Provide the [X, Y] coordinate of the cell's center where the given text is located.  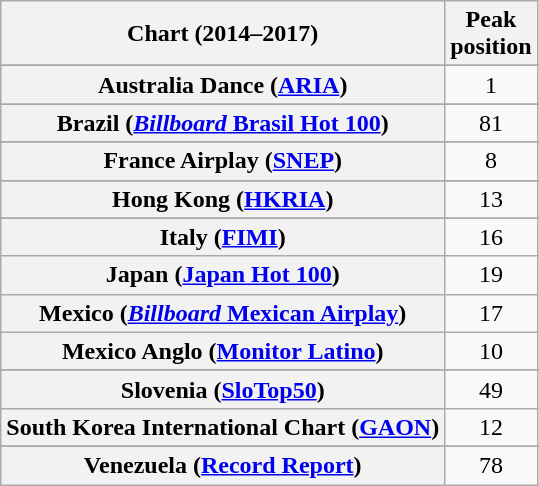
Peakposition [491, 34]
16 [491, 237]
19 [491, 275]
8 [491, 161]
17 [491, 313]
Japan (Japan Hot 100) [223, 275]
12 [491, 427]
France Airplay (SNEP) [223, 161]
Mexico (Billboard Mexican Airplay) [223, 313]
78 [491, 465]
Slovenia (SloTop50) [223, 389]
Mexico Anglo (Monitor Latino) [223, 351]
Venezuela (Record Report) [223, 465]
Hong Kong (HKRIA) [223, 199]
1 [491, 85]
13 [491, 199]
81 [491, 123]
Brazil (Billboard Brasil Hot 100) [223, 123]
South Korea International Chart (GAON) [223, 427]
Australia Dance (ARIA) [223, 85]
Chart (2014–2017) [223, 34]
10 [491, 351]
Italy (FIMI) [223, 237]
49 [491, 389]
